Output the [x, y] coordinate of the center of the cell containing the given text.  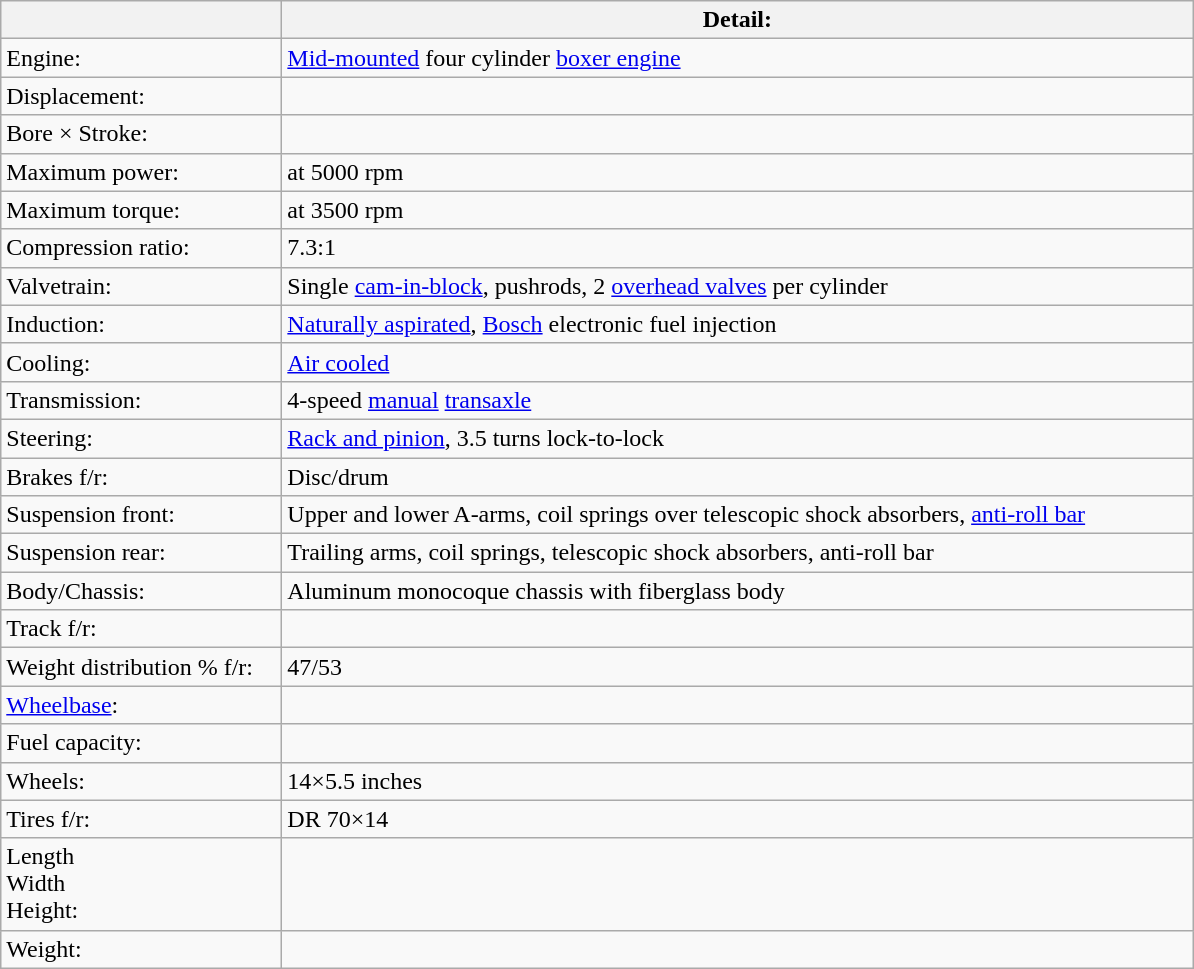
Bore × Stroke: [142, 134]
LengthWidthHeight: [142, 884]
Naturally aspirated, Bosch electronic fuel injection [738, 324]
Rack and pinion, 3.5 turns lock-to-lock [738, 438]
Wheels: [142, 781]
Disc/drum [738, 477]
Weight: [142, 949]
Valvetrain: [142, 286]
Transmission: [142, 400]
Weight distribution % f/r: [142, 667]
Cooling: [142, 362]
Air cooled [738, 362]
Maximum power: [142, 172]
Fuel capacity: [142, 743]
Compression ratio: [142, 248]
Engine: [142, 58]
Track f/r: [142, 629]
Single cam-in-block, pushrods, 2 overhead valves per cylinder [738, 286]
Suspension rear: [142, 553]
14×5.5 inches [738, 781]
Detail: [738, 20]
Suspension front: [142, 515]
Induction: [142, 324]
Wheelbase: [142, 705]
DR 70×14 [738, 819]
at 3500 rpm [738, 210]
Trailing arms, coil springs, telescopic shock absorbers, anti-roll bar [738, 553]
Maximum torque: [142, 210]
Aluminum monocoque chassis with fiberglass body [738, 591]
7.3:1 [738, 248]
Upper and lower A-arms, coil springs over telescopic shock absorbers, anti-roll bar [738, 515]
47/53 [738, 667]
Displacement: [142, 96]
at 5000 rpm [738, 172]
Mid-mounted four cylinder boxer engine [738, 58]
Brakes f/r: [142, 477]
Steering: [142, 438]
Body/Chassis: [142, 591]
4-speed manual transaxle [738, 400]
Tires f/r: [142, 819]
